Locate the cell with the specified text and output its (x, y) center coordinate. 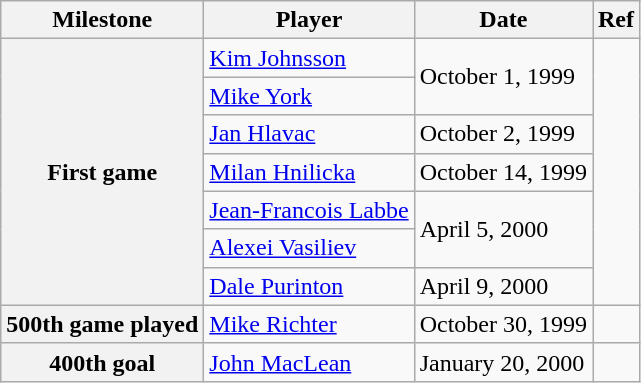
Kim Johnsson (309, 58)
October 30, 1999 (503, 324)
Player (309, 20)
Alexei Vasiliev (309, 248)
Milestone (102, 20)
October 14, 1999 (503, 172)
April 5, 2000 (503, 229)
January 20, 2000 (503, 362)
Ref (616, 20)
Jean-Francois Labbe (309, 210)
400th goal (102, 362)
Mike York (309, 96)
John MacLean (309, 362)
Milan Hnilicka (309, 172)
October 2, 1999 (503, 134)
April 9, 2000 (503, 286)
Jan Hlavac (309, 134)
October 1, 1999 (503, 77)
Mike Richter (309, 324)
Dale Purinton (309, 286)
First game (102, 172)
Date (503, 20)
500th game played (102, 324)
